Extract the (X, Y) coordinate from the center of the cell holding the provided text.  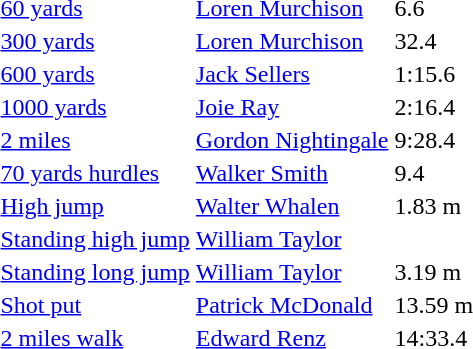
Walter Whalen (292, 206)
Loren Murchison (292, 41)
Jack Sellers (292, 74)
Joie Ray (292, 107)
Gordon Nightingale (292, 140)
Walker Smith (292, 173)
Patrick McDonald (292, 305)
